For the text-containing cell, return its midpoint in [X, Y] coordinate format. 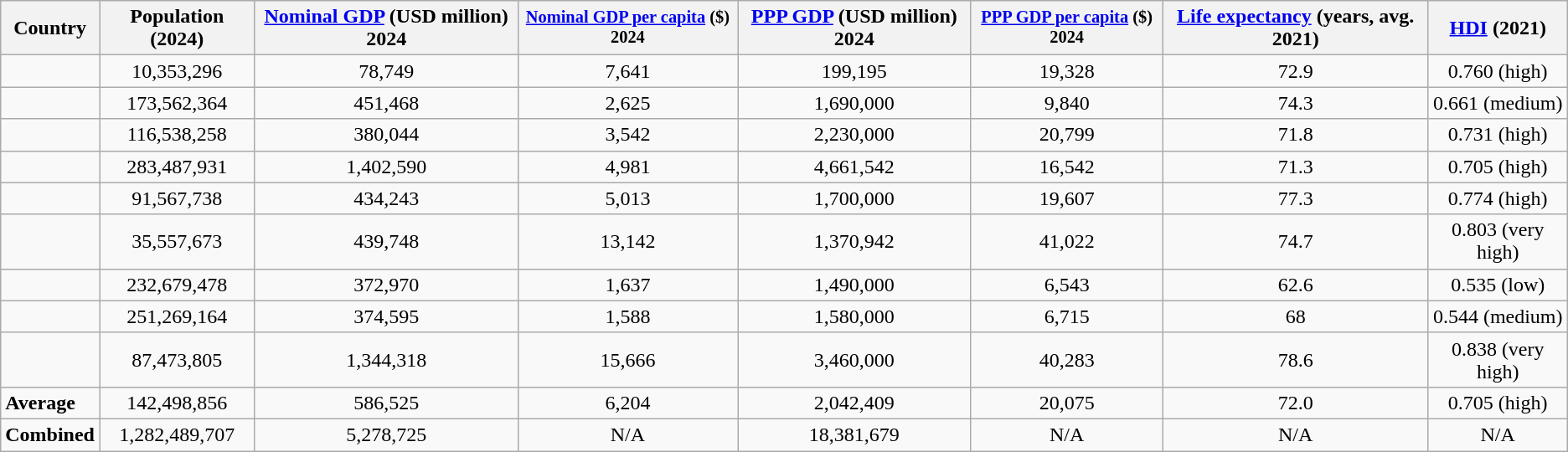
5,278,725 [386, 434]
6,543 [1067, 285]
1,700,000 [854, 198]
3,460,000 [854, 360]
15,666 [627, 360]
380,044 [386, 135]
Country [50, 28]
74.7 [1295, 241]
1,490,000 [854, 285]
Average [50, 403]
72.0 [1295, 403]
0.803 (very high) [1498, 241]
6,204 [627, 403]
439,748 [386, 241]
19,607 [1067, 198]
HDI (2021) [1498, 28]
372,970 [386, 285]
0.838 (very high) [1498, 360]
5,013 [627, 198]
3,542 [627, 135]
1,370,942 [854, 241]
1,637 [627, 285]
Nominal GDP (USD million) 2024 [386, 28]
91,567,738 [177, 198]
62.6 [1295, 285]
78,749 [386, 71]
78.6 [1295, 360]
0.774 (high) [1498, 198]
0.760 (high) [1498, 71]
10,353,296 [177, 71]
6,715 [1067, 316]
199,195 [854, 71]
Nominal GDP per capita ($) 2024 [627, 28]
71.8 [1295, 135]
142,498,856 [177, 403]
1,344,318 [386, 360]
Population (2024) [177, 28]
2,042,409 [854, 403]
9,840 [1067, 103]
16,542 [1067, 167]
PPP GDP (USD million) 2024 [854, 28]
77.3 [1295, 198]
173,562,364 [177, 103]
71.3 [1295, 167]
40,283 [1067, 360]
7,641 [627, 71]
451,468 [386, 103]
374,595 [386, 316]
4,981 [627, 167]
1,402,590 [386, 167]
Life expectancy (years, avg. 2021) [1295, 28]
1,690,000 [854, 103]
1,282,489,707 [177, 434]
68 [1295, 316]
0.661 (medium) [1498, 103]
0.731 (high) [1498, 135]
251,269,164 [177, 316]
PPP GDP per capita ($) 2024 [1067, 28]
1,580,000 [854, 316]
18,381,679 [854, 434]
35,557,673 [177, 241]
4,661,542 [854, 167]
0.535 (low) [1498, 285]
1,588 [627, 316]
0.544 (medium) [1498, 316]
2,230,000 [854, 135]
72.9 [1295, 71]
41,022 [1067, 241]
2,625 [627, 103]
Combined [50, 434]
74.3 [1295, 103]
116,538,258 [177, 135]
19,328 [1067, 71]
20,799 [1067, 135]
13,142 [627, 241]
434,243 [386, 198]
87,473,805 [177, 360]
586,525 [386, 403]
20,075 [1067, 403]
283,487,931 [177, 167]
232,679,478 [177, 285]
